From the cell containing the given text, extract its center point as (x, y) coordinate. 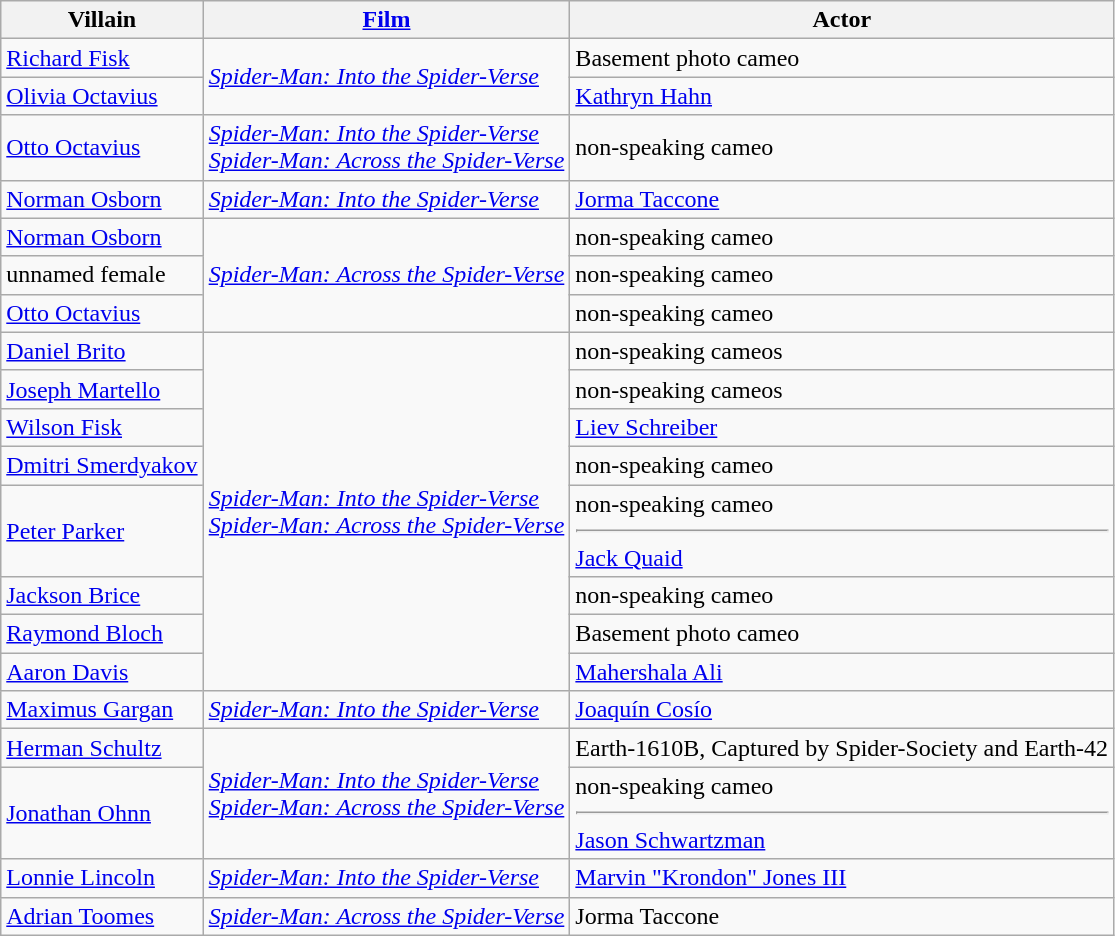
Dmitri Smerdyakov (102, 465)
Jackson Brice (102, 596)
Marvin "Krondon" Jones III (842, 878)
Wilson Fisk (102, 427)
unnamed female (102, 275)
Jonathan Ohnn (102, 813)
Joaquín Cosío (842, 710)
Liev Schreiber (842, 427)
Herman Schultz (102, 748)
Daniel Brito (102, 351)
Peter Parker (102, 530)
Maximus Gargan (102, 710)
Mahershala Ali (842, 672)
Raymond Bloch (102, 634)
Actor (842, 20)
Adrian Toomes (102, 916)
Joseph Martello (102, 389)
Lonnie Lincoln (102, 878)
Richard Fisk (102, 58)
Kathryn Hahn (842, 96)
non-speaking cameoJason Schwartzman (842, 813)
Villain (102, 20)
non-speaking cameoJack Quaid (842, 530)
Olivia Octavius (102, 96)
Film (386, 20)
Earth-1610B, Captured by Spider-Society and Earth-42 (842, 748)
Aaron Davis (102, 672)
